Pinpoint the cell where the given text exists, returning its [x, y] midpoint coordinate. 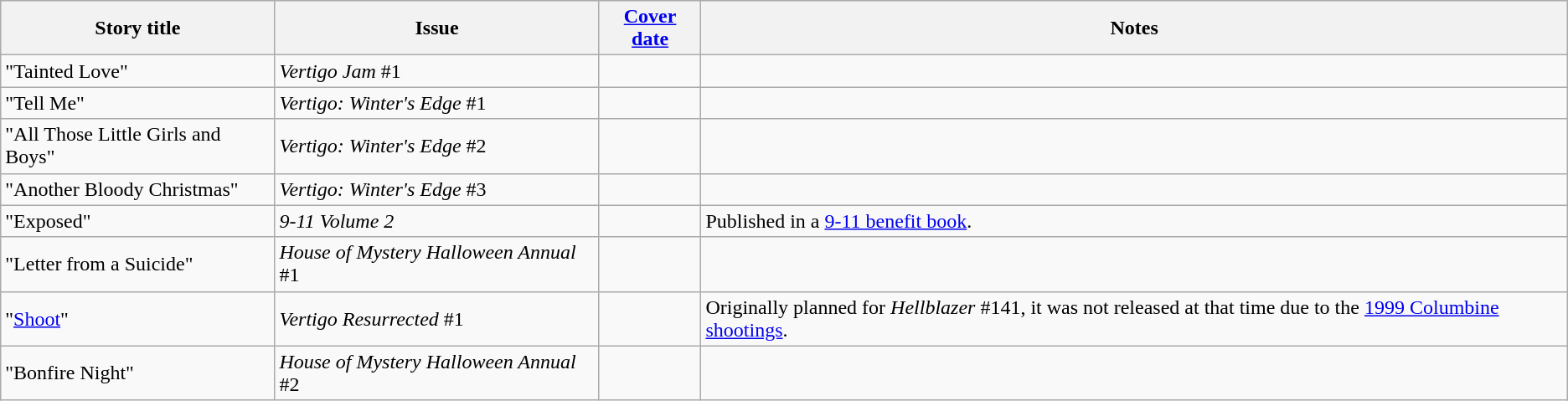
"Tell Me" [137, 103]
House of Mystery Halloween Annual #1 [437, 265]
"Shoot" [137, 318]
Vertigo Resurrected #1 [437, 318]
Story title [137, 28]
"Bonfire Night" [137, 373]
"Exposed" [137, 221]
Issue [437, 28]
"Letter from a Suicide" [137, 265]
Cover date [650, 28]
Notes [1134, 28]
Published in a 9-11 benefit book. [1134, 221]
9-11 Volume 2 [437, 221]
Vertigo: Winter's Edge #1 [437, 103]
House of Mystery Halloween Annual #2 [437, 373]
Vertigo Jam #1 [437, 71]
Vertigo: Winter's Edge #3 [437, 189]
"All Those Little Girls and Boys" [137, 146]
"Another Bloody Christmas" [137, 189]
Originally planned for Hellblazer #141, it was not released at that time due to the 1999 Columbine shootings. [1134, 318]
"Tainted Love" [137, 71]
Vertigo: Winter's Edge #2 [437, 146]
